Search for the cell housing the specified text and yield its [x, y] center coordinate. 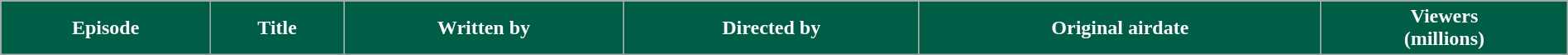
Episode [106, 28]
Viewers(millions) [1444, 28]
Original airdate [1120, 28]
Directed by [771, 28]
Written by [485, 28]
Title [278, 28]
